Provide the (X, Y) coordinate of the cell's center where the given text is located.  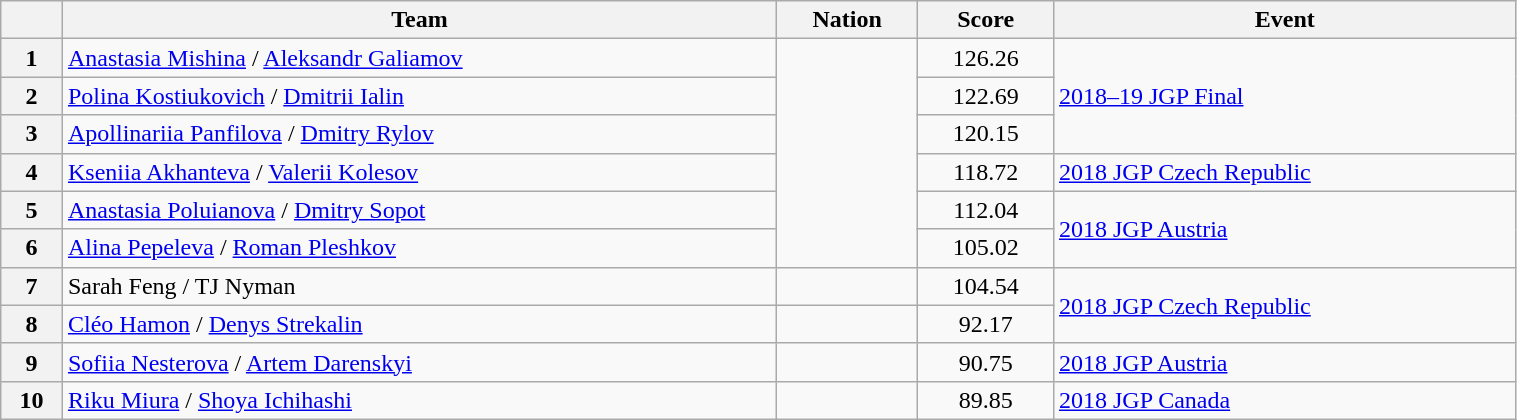
Apollinariia Panfilova / Dmitry Rylov (419, 134)
2 (32, 96)
3 (32, 134)
8 (32, 324)
92.17 (986, 324)
4 (32, 172)
Sofiia Nesterova / Artem Darenskyi (419, 362)
Riku Miura / Shoya Ichihashi (419, 400)
Polina Kostiukovich / Dmitrii Ialin (419, 96)
89.85 (986, 400)
7 (32, 286)
10 (32, 400)
5 (32, 210)
120.15 (986, 134)
126.26 (986, 58)
104.54 (986, 286)
105.02 (986, 248)
118.72 (986, 172)
Cléo Hamon / Denys Strekalin (419, 324)
Alina Pepeleva / Roman Pleshkov (419, 248)
Nation (847, 20)
2018 JGP Canada (1284, 400)
122.69 (986, 96)
Anastasia Poluianova / Dmitry Sopot (419, 210)
90.75 (986, 362)
Score (986, 20)
Anastasia Mishina / Aleksandr Galiamov (419, 58)
2018–19 JGP Final (1284, 96)
Kseniia Akhanteva / Valerii Kolesov (419, 172)
Event (1284, 20)
6 (32, 248)
112.04 (986, 210)
Sarah Feng / TJ Nyman (419, 286)
Team (419, 20)
1 (32, 58)
9 (32, 362)
